Find where the given text appears and provide that cell's center as (X, Y) coordinate. 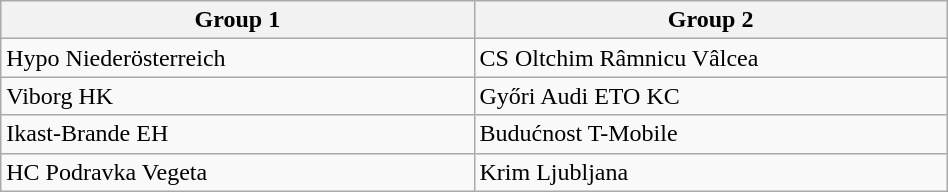
HC Podravka Vegeta (238, 172)
Hypo Niederösterreich (238, 58)
Budućnost T-Mobile (710, 134)
Ikast-Brande EH (238, 134)
Group 2 (710, 20)
Viborg HK (238, 96)
CS Oltchim Râmnicu Vâlcea (710, 58)
Győri Audi ETO KC (710, 96)
Krim Ljubljana (710, 172)
Group 1 (238, 20)
